Pinpoint the cell where the given text exists, returning its [X, Y] midpoint coordinate. 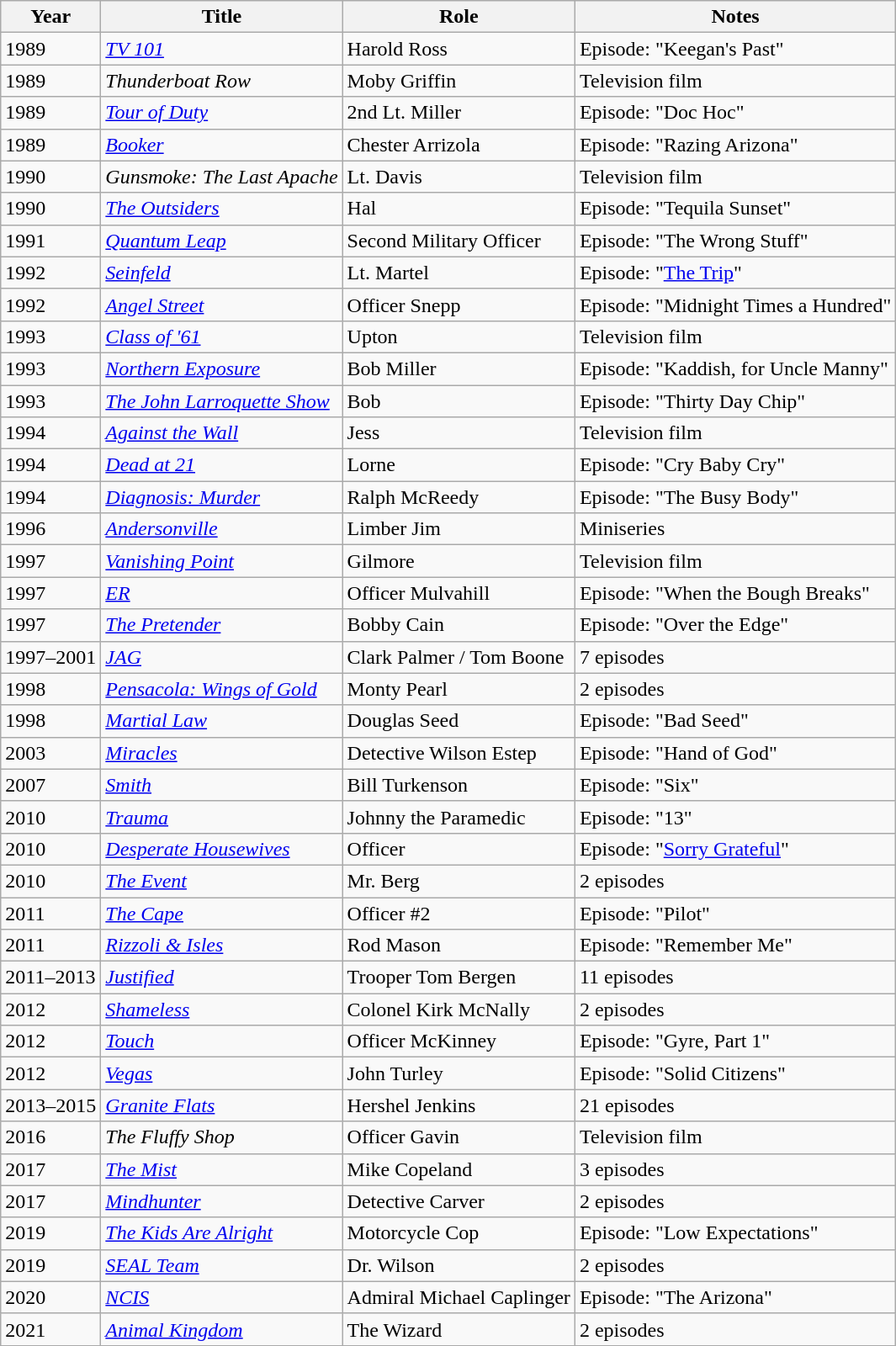
Episode: "Over the Edge" [735, 625]
Episode: "Solid Citizens" [735, 1073]
NCIS [222, 1297]
The Outsiders [222, 209]
2013–2015 [50, 1105]
Second Military Officer [459, 241]
Bill Turkenson [459, 785]
Bobby Cain [459, 625]
Motorcycle Cop [459, 1233]
1997–2001 [50, 657]
Episode: "Low Expectations" [735, 1233]
Hal [459, 209]
Officer #2 [459, 913]
Detective Carver [459, 1201]
Desperate Housewives [222, 849]
7 episodes [735, 657]
The Mist [222, 1169]
Episode: "Cry Baby Cry" [735, 465]
Episode: "Sorry Grateful" [735, 849]
2016 [50, 1137]
Officer [459, 849]
Miniseries [735, 529]
The John Larroquette Show [222, 401]
Rod Mason [459, 946]
Smith [222, 785]
Episode: "Doc Hoc" [735, 113]
Gilmore [459, 561]
John Turley [459, 1073]
The Cape [222, 913]
Notes [735, 17]
Episode: "Kaddish, for Uncle Manny" [735, 368]
Touch [222, 1041]
Episode: "Keegan's Past" [735, 49]
Shameless [222, 1010]
Gunsmoke: The Last Apache [222, 177]
Upton [459, 336]
Booker [222, 145]
1991 [50, 241]
Year [50, 17]
SEAL Team [222, 1265]
Seinfeld [222, 273]
Pensacola: Wings of Gold [222, 689]
Martial Law [222, 721]
Limber Jim [459, 529]
Johnny the Paramedic [459, 817]
Episode: "The Arizona" [735, 1297]
2003 [50, 753]
TV 101 [222, 49]
Clark Palmer / Tom Boone [459, 657]
2007 [50, 785]
2011–2013 [50, 978]
Detective Wilson Estep [459, 753]
Class of '61 [222, 336]
Jess [459, 433]
Episode: "Razing Arizona" [735, 145]
Bob Miller [459, 368]
Episode: "The Trip" [735, 273]
Officer Gavin [459, 1137]
Officer Snepp [459, 305]
Hershel Jenkins [459, 1105]
Ralph McReedy [459, 497]
JAG [222, 657]
Episode: "Remember Me" [735, 946]
Tour of Duty [222, 113]
1996 [50, 529]
Trauma [222, 817]
Thunderboat Row [222, 81]
Dr. Wilson [459, 1265]
The Kids Are Alright [222, 1233]
Lt. Martel [459, 273]
Role [459, 17]
The Pretender [222, 625]
Mindhunter [222, 1201]
2020 [50, 1297]
Mr. Berg [459, 881]
Admiral Michael Caplinger [459, 1297]
Officer Mulvahill [459, 593]
Colonel Kirk McNally [459, 1010]
Mike Copeland [459, 1169]
Episode: "Thirty Day Chip" [735, 401]
Andersonville [222, 529]
Title [222, 17]
Vanishing Point [222, 561]
Quantum Leap [222, 241]
Northern Exposure [222, 368]
Episode: "Gyre, Part 1" [735, 1041]
Episode: "The Wrong Stuff" [735, 241]
2021 [50, 1329]
The Fluffy Shop [222, 1137]
Animal Kingdom [222, 1329]
21 episodes [735, 1105]
Monty Pearl [459, 689]
11 episodes [735, 978]
Rizzoli & Isles [222, 946]
Moby Griffin [459, 81]
Episode: "Bad Seed" [735, 721]
Episode: "When the Bough Breaks" [735, 593]
Lt. Davis [459, 177]
Trooper Tom Bergen [459, 978]
The Event [222, 881]
Episode: "Pilot" [735, 913]
3 episodes [735, 1169]
ER [222, 593]
Episode: "Midnight Times a Hundred" [735, 305]
Bob [459, 401]
Angel Street [222, 305]
The Wizard [459, 1329]
Vegas [222, 1073]
Officer McKinney [459, 1041]
Lorne [459, 465]
Granite Flats [222, 1105]
Harold Ross [459, 49]
Episode: "Hand of God" [735, 753]
Episode: "Six" [735, 785]
Miracles [222, 753]
Episode: "The Busy Body" [735, 497]
Douglas Seed [459, 721]
Episode: "13" [735, 817]
2nd Lt. Miller [459, 113]
Against the Wall [222, 433]
Chester Arrizola [459, 145]
Episode: "Tequila Sunset" [735, 209]
Diagnosis: Murder [222, 497]
Justified [222, 978]
Dead at 21 [222, 465]
